Pinpoint the cell where the given text exists, returning its [X, Y] midpoint coordinate. 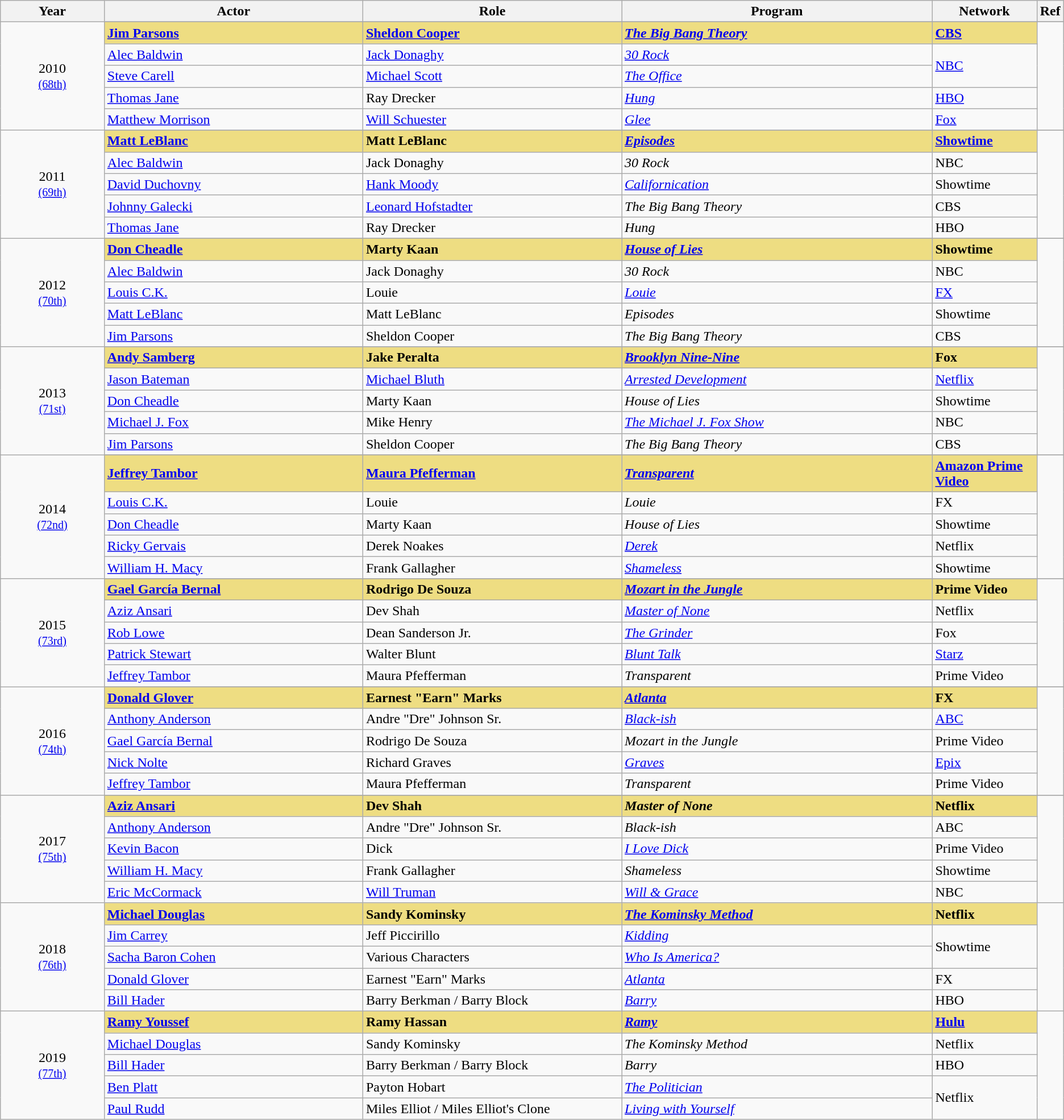
2018 (76th) [52, 957]
2019 (77th) [52, 1065]
Jason Bateman [233, 379]
The Politician [777, 1087]
2016 (74th) [52, 741]
Sacha Baron Cohen [233, 957]
Derek [777, 546]
Program [777, 11]
Michael J. Fox [233, 422]
Epix [984, 762]
Miles Elliot / Miles Elliot's Clone [492, 1109]
Eric McCormack [233, 892]
2013 (71st) [52, 401]
Arrested Development [777, 379]
2010 (68th) [52, 76]
Starz [984, 654]
Andy Samberg [233, 358]
Kidding [777, 935]
2011 (69th) [52, 184]
Ramy Youssef [233, 1022]
Who Is America? [777, 957]
Various Characters [492, 957]
Kevin Bacon [233, 849]
2014 (72nd) [52, 516]
Will Truman [492, 892]
2015 (73rd) [52, 632]
Ramy [777, 1022]
Year [52, 11]
Steve Carell [233, 76]
Richard Graves [492, 762]
Payton Hobart [492, 1087]
I Love Dick [777, 849]
Amazon Prime Video [984, 473]
Hulu [984, 1022]
2017 (75th) [52, 849]
Jake Peralta [492, 358]
Network [984, 11]
Living with Yourself [777, 1109]
The Grinder [777, 633]
Rob Lowe [233, 633]
Nick Nolte [233, 762]
Brooklyn Nine-Nine [777, 358]
Paul Rudd [233, 1109]
Derek Noakes [492, 546]
Ben Platt [233, 1087]
Ref [1050, 11]
Matthew Morrison [233, 119]
David Duchovny [233, 184]
The Office [777, 76]
Role [492, 11]
2012 (70th) [52, 292]
Jim Carrey [233, 935]
Ramy Hassan [492, 1022]
Mike Henry [492, 422]
Dean Sanderson Jr. [492, 633]
Hank Moody [492, 184]
Leonard Hofstadter [492, 206]
The Michael J. Fox Show [777, 422]
Glee [777, 119]
Michael Bluth [492, 379]
Dick [492, 849]
Californication [777, 184]
Ricky Gervais [233, 546]
Will & Grace [777, 892]
Actor [233, 11]
Michael Scott [492, 76]
Walter Blunt [492, 654]
Jeff Piccirillo [492, 935]
Graves [777, 762]
Patrick Stewart [233, 654]
Will Schuester [492, 119]
Blunt Talk [777, 654]
Johnny Galecki [233, 206]
